Output the [x, y] coordinate of the center of the cell containing the given text.  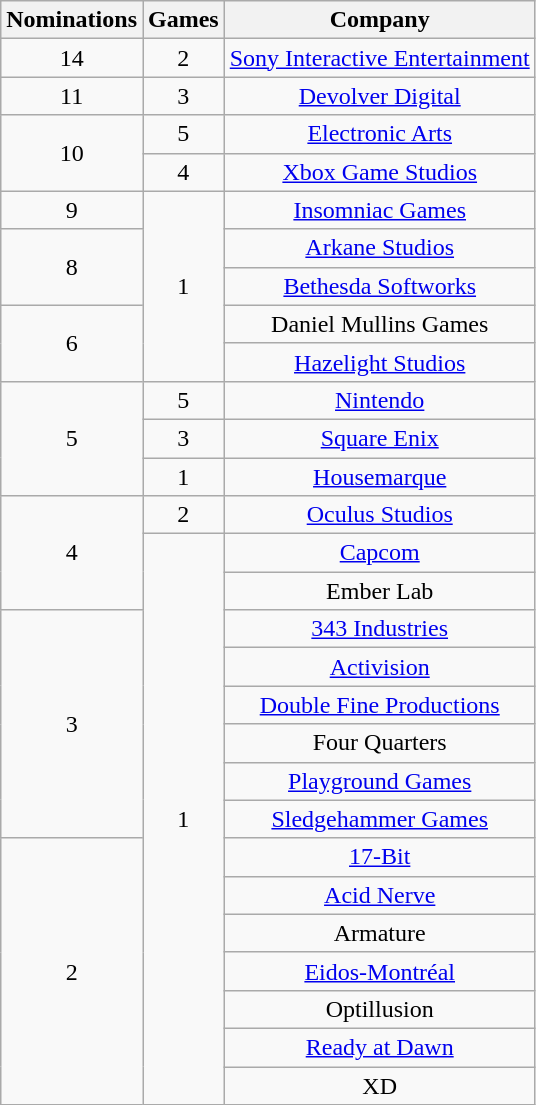
Eidos-Montréal [380, 971]
Playground Games [380, 781]
Electronic Arts [380, 134]
9 [72, 210]
Sony Interactive Entertainment [380, 58]
Optillusion [380, 1009]
14 [72, 58]
Xbox Game Studios [380, 172]
Square Enix [380, 438]
6 [72, 343]
8 [72, 267]
Nominations [72, 20]
Games [183, 20]
Arkane Studios [380, 248]
Housemarque [380, 477]
Company [380, 20]
Acid Nerve [380, 895]
Double Fine Productions [380, 705]
10 [72, 153]
Nintendo [380, 400]
Four Quarters [380, 743]
343 Industries [380, 629]
Devolver Digital [380, 96]
Hazelight Studios [380, 362]
Capcom [380, 553]
Ready at Dawn [380, 1047]
Oculus Studios [380, 515]
Daniel Mullins Games [380, 324]
Activision [380, 667]
Insomniac Games [380, 210]
Bethesda Softworks [380, 286]
Armature [380, 933]
XD [380, 1085]
17-Bit [380, 857]
Ember Lab [380, 591]
11 [72, 96]
Sledgehammer Games [380, 819]
